Detect which cell encompasses the target text, then output its [X, Y] center coordinate. 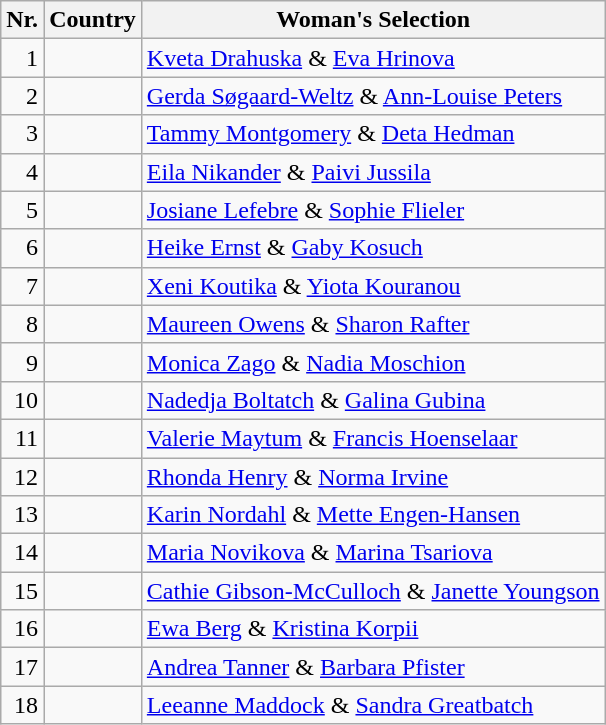
6 [22, 248]
Karin Nordahl & Mette Engen-Hansen [373, 515]
2 [22, 96]
8 [22, 324]
Eila Nikander & Paivi Jussila [373, 172]
Tammy Montgomery & Deta Hedman [373, 134]
3 [22, 134]
Country [93, 20]
7 [22, 286]
9 [22, 362]
1 [22, 58]
Nr. [22, 20]
Rhonda Henry & Norma Irvine [373, 477]
10 [22, 400]
Leeanne Maddock & Sandra Greatbatch [373, 705]
Ewa Berg & Kristina Korpii [373, 629]
Maria Novikova & Marina Tsariova [373, 553]
5 [22, 210]
Heike Ernst & Gaby Kosuch [373, 248]
17 [22, 667]
Xeni Koutika & Yiota Kouranou [373, 286]
18 [22, 705]
11 [22, 438]
13 [22, 515]
Nadedja Boltatch & Galina Gubina [373, 400]
4 [22, 172]
15 [22, 591]
Monica Zago & Nadia Moschion [373, 362]
Gerda Søgaard-Weltz & Ann-Louise Peters [373, 96]
Andrea Tanner & Barbara Pfister [373, 667]
12 [22, 477]
Valerie Maytum & Francis Hoenselaar [373, 438]
14 [22, 553]
Kveta Drahuska & Eva Hrinova [373, 58]
Josiane Lefebre & Sophie Flieler [373, 210]
Cathie Gibson-McCulloch & Janette Youngson [373, 591]
16 [22, 629]
Woman's Selection [373, 20]
Maureen Owens & Sharon Rafter [373, 324]
